Locate the cell with the specified text and output its [X, Y] center coordinate. 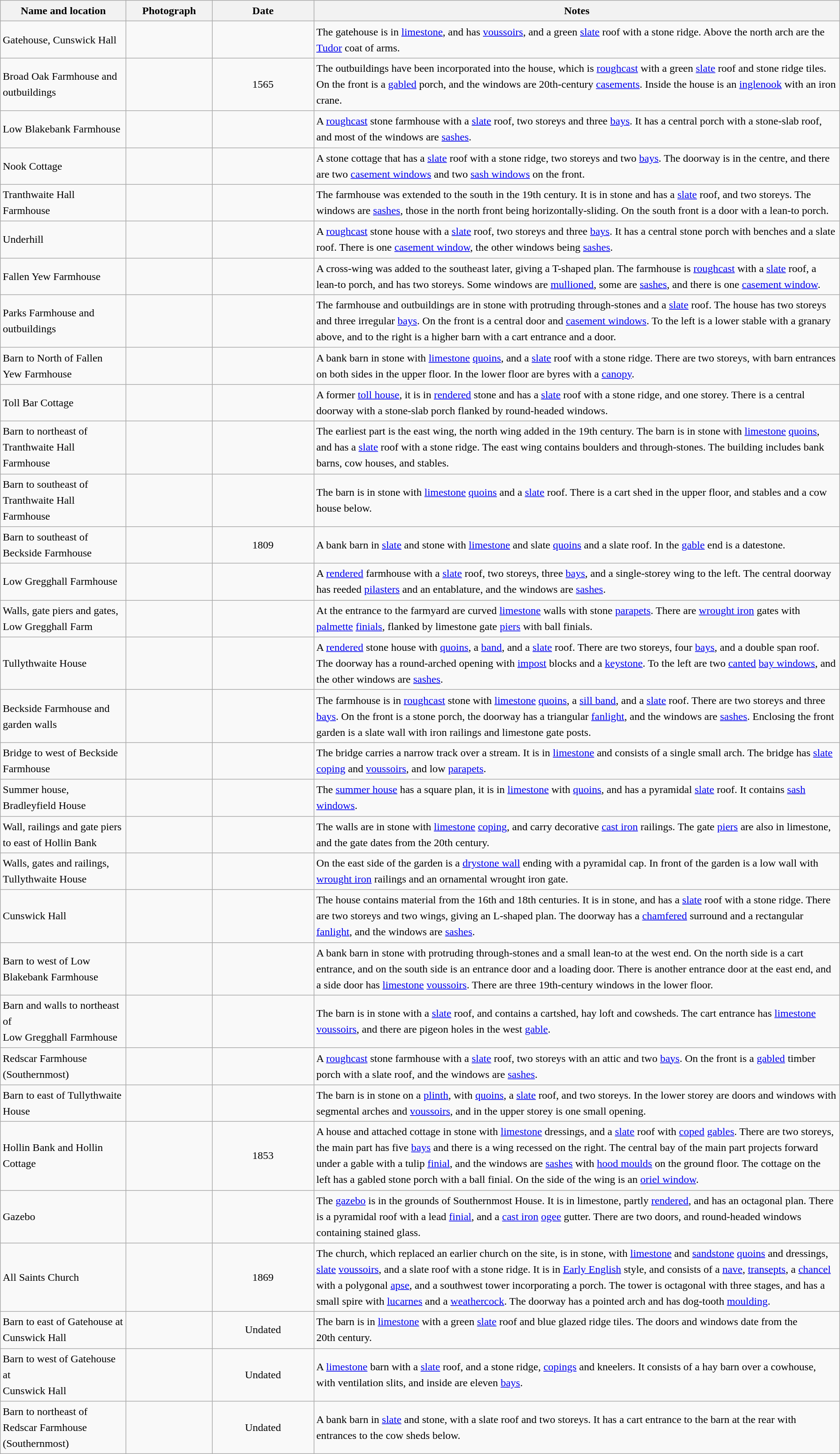
Nook Cottage [63, 166]
Toll Bar Cottage [63, 402]
Bridge to west of Beckside Farmhouse [63, 761]
Low Gregghall Farmhouse [63, 582]
The barn is in stone with limestone quoins and a slate roof. There is a cart shed in the upper floor, and stables and a cow house below. [577, 501]
Fallen Yew Farmhouse [63, 276]
Barn to southeast of Beckside Farmhouse [63, 545]
1565 [263, 84]
Tullythwaite House [63, 664]
The gatehouse is in limestone, and has voussoirs, and a green slate roof with a stone ridge. Above the north arch are the Tudor coat of arms. [577, 40]
Barn to east of Gatehouse atCunswick Hall [63, 1330]
Cunswick Hall [63, 916]
1853 [263, 1155]
The barn is in limestone with a green slate roof and blue glazed ridge tiles. The doors and windows date from the 20th century. [577, 1330]
Barn to North of Fallen Yew Farmhouse [63, 366]
All Saints Church [63, 1278]
Barn and walls to northeast ofLow Gregghall Farmhouse [63, 1022]
Walls, gates and railings,Tullythwaite House [63, 871]
Photograph [169, 11]
Barn to southeast of Tranthwaite Hall Farmhouse [63, 501]
Name and location [63, 11]
Notes [577, 11]
Summer house, Bradleyfield House [63, 797]
Gazebo [63, 1217]
Barn to east of Tullythwaite House [63, 1103]
Wall, railings and gate piers to east of Hollin Bank [63, 835]
Walls, gate piers and gates,Low Gregghall Farm [63, 618]
Gatehouse, Cunswick Hall [63, 40]
1809 [263, 545]
1869 [263, 1278]
Date [263, 11]
Barn to west of Gatehouse atCunswick Hall [63, 1375]
Barn to northeast of Redscar Farmhouse (Southernmost) [63, 1427]
Hollin Bank and Hollin Cottage [63, 1155]
The summer house has a square plan, it is in limestone with quoins, and has a pyramidal slate roof. It contains sash windows. [577, 797]
A bank barn in slate and stone with limestone and slate quoins and a slate roof. In the gable end is a datestone. [577, 545]
Beckside Farmhouse and garden walls [63, 716]
Tranthwaite Hall Farmhouse [63, 203]
Parks Farmhouse and outbuildings [63, 321]
Underhill [63, 239]
Barn to west of Low Blakebank Farmhouse [63, 968]
Barn to northeast of Tranthwaite Hall Farmhouse [63, 447]
Low Blakebank Farmhouse [63, 129]
Redscar Farmhouse (Southernmost) [63, 1066]
Broad Oak Farmhouse and outbuildings [63, 84]
